Detect which cell encompasses the target text, then output its [x, y] center coordinate. 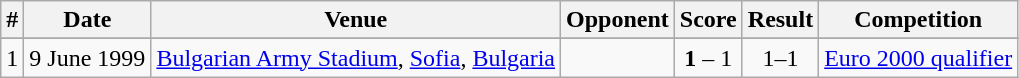
Date [88, 20]
1–1 [780, 58]
Result [780, 20]
Competition [918, 20]
Bulgarian Army Stadium, Sofia, Bulgaria [356, 58]
1 [12, 58]
Euro 2000 qualifier [918, 58]
Venue [356, 20]
# [12, 20]
Score [708, 20]
9 June 1999 [88, 58]
1 – 1 [708, 58]
Opponent [618, 20]
